Capture the cell that displays the provided text and extract its [x, y] central coordinate. 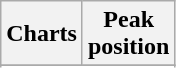
Peakposition [128, 34]
Charts [42, 34]
